Return the (x, y) coordinate for the center point of the cell that contains the specified text.  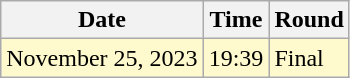
Date (102, 20)
Round (309, 20)
Final (309, 58)
November 25, 2023 (102, 58)
19:39 (236, 58)
Time (236, 20)
